For the text-containing cell, return its midpoint in (X, Y) coordinate format. 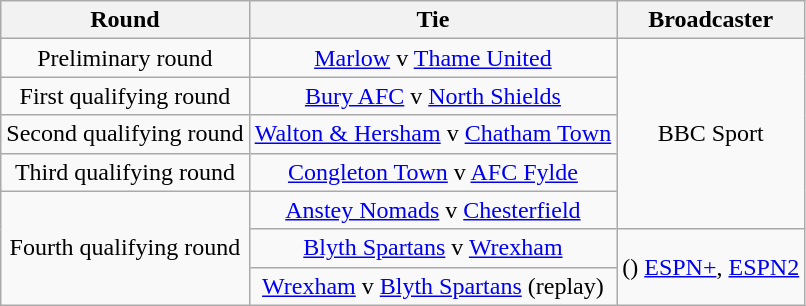
Third qualifying round (125, 172)
Anstey Nomads v Chesterfield (433, 210)
Walton & Hersham v Chatham Town (433, 134)
Round (125, 20)
Tie (433, 20)
Blyth Spartans v Wrexham (433, 248)
Second qualifying round (125, 134)
Bury AFC v North Shields (433, 96)
Preliminary round (125, 58)
Congleton Town v AFC Fylde (433, 172)
BBC Sport (711, 134)
() ESPN+, ESPN2 (711, 267)
Fourth qualifying round (125, 248)
First qualifying round (125, 96)
Marlow v Thame United (433, 58)
Broadcaster (711, 20)
Wrexham v Blyth Spartans (replay) (433, 286)
